Output the (X, Y) coordinate of the center of the cell containing the given text.  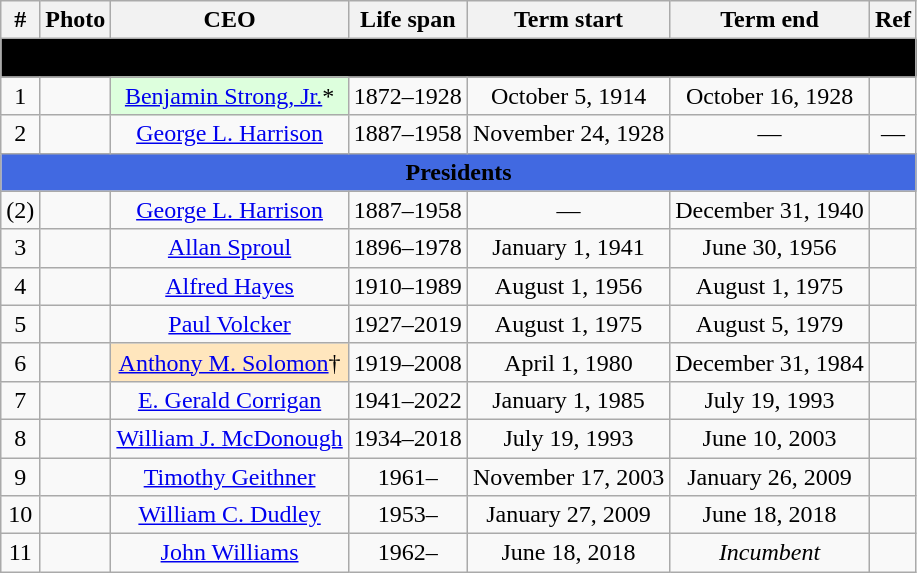
1953– (408, 515)
Presidents (459, 172)
January 1, 1985 (568, 400)
Term end (770, 20)
1 (20, 96)
1927–2019 (408, 324)
December 31, 1984 (770, 362)
5 (20, 324)
Timothy Geithner (230, 477)
4 (20, 286)
Benjamin Strong, Jr.* (230, 96)
August 1, 1956 (568, 286)
6 (20, 362)
August 5, 1979 (770, 324)
April 1, 1980 (568, 362)
1919–2008 (408, 362)
1941–2022 (408, 400)
November 24, 1928 (568, 134)
November 17, 2003 (568, 477)
# (20, 20)
10 (20, 515)
CEO (230, 20)
1896–1978 (408, 248)
January 27, 2009 (568, 515)
Incumbent (770, 553)
Life span (408, 20)
Allan Sproul (230, 248)
1872–1928 (408, 96)
January 1, 1941 (568, 248)
Governors (459, 58)
8 (20, 438)
9 (20, 477)
Photo (76, 20)
Anthony M. Solomon† (230, 362)
June 10, 2003 (770, 438)
Term start (568, 20)
October 5, 1914 (568, 96)
(2) (20, 210)
October 16, 1928 (770, 96)
William C. Dudley (230, 515)
1961– (408, 477)
7 (20, 400)
Alfred Hayes (230, 286)
John Williams (230, 553)
June 30, 1956 (770, 248)
Ref (892, 20)
William J. McDonough (230, 438)
1934–2018 (408, 438)
3 (20, 248)
E. Gerald Corrigan (230, 400)
1962– (408, 553)
January 26, 2009 (770, 477)
Paul Volcker (230, 324)
11 (20, 553)
1910–1989 (408, 286)
2 (20, 134)
December 31, 1940 (770, 210)
